Capture the cell that displays the provided text and extract its [X, Y] central coordinate. 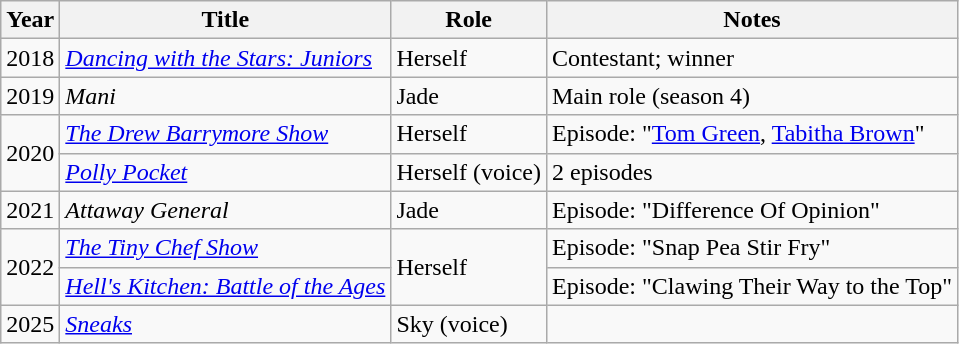
Notes [752, 20]
Hell's Kitchen: Battle of the Ages [226, 286]
Year [30, 20]
Episode: "Clawing Their Way to the Top" [752, 286]
2025 [30, 324]
The Tiny Chef Show [226, 248]
2022 [30, 267]
Contestant; winner [752, 58]
Dancing with the Stars: Juniors [226, 58]
Main role (season 4) [752, 96]
2021 [30, 210]
Mani [226, 96]
Herself (voice) [469, 172]
2020 [30, 153]
Polly Pocket [226, 172]
Episode: "Snap Pea Stir Fry" [752, 248]
2 episodes [752, 172]
The Drew Barrymore Show [226, 134]
Sky (voice) [469, 324]
2019 [30, 96]
Title [226, 20]
Episode: "Tom Green, Tabitha Brown" [752, 134]
Attaway General [226, 210]
Sneaks [226, 324]
2018 [30, 58]
Role [469, 20]
Episode: "Difference Of Opinion" [752, 210]
